Find where the given text appears and provide that cell's center as (X, Y) coordinate. 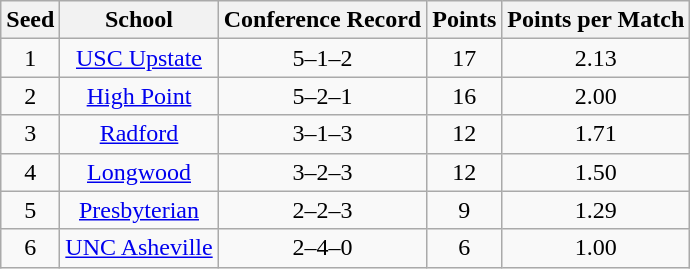
School (139, 20)
1 (30, 58)
16 (464, 96)
2–2–3 (322, 210)
3 (30, 134)
3–1–3 (322, 134)
2.13 (596, 58)
2.00 (596, 96)
Conference Record (322, 20)
Radford (139, 134)
2–4–0 (322, 248)
USC Upstate (139, 58)
3–2–3 (322, 172)
UNC Asheville (139, 248)
5 (30, 210)
2 (30, 96)
Points (464, 20)
High Point (139, 96)
4 (30, 172)
1.29 (596, 210)
Presbyterian (139, 210)
Longwood (139, 172)
Seed (30, 20)
5–2–1 (322, 96)
5–1–2 (322, 58)
1.71 (596, 134)
Points per Match (596, 20)
9 (464, 210)
1.00 (596, 248)
17 (464, 58)
1.50 (596, 172)
